Find where the given text appears and provide that cell's center as [X, Y] coordinate. 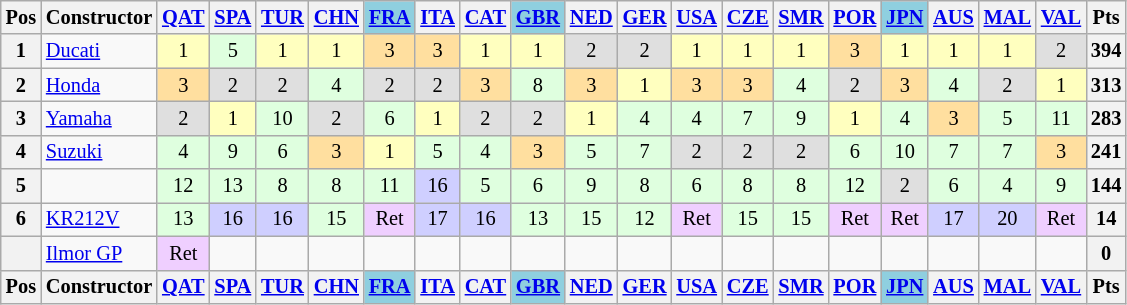
Honda [99, 85]
313 [1106, 85]
283 [1106, 118]
144 [1106, 186]
Ilmor GP [99, 253]
394 [1106, 51]
KR212V [99, 219]
Suzuki [99, 152]
Yamaha [99, 118]
241 [1106, 152]
14 [1106, 219]
Ducati [99, 51]
0 [1106, 253]
20 [1008, 219]
